Find where the given text appears and provide that cell's center as (X, Y) coordinate. 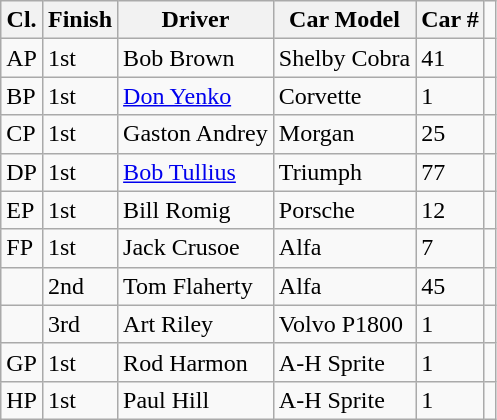
Jack Crusoe (196, 248)
CP (22, 134)
Shelby Cobra (344, 58)
Triumph (344, 172)
77 (450, 172)
25 (450, 134)
Morgan (344, 134)
Bill Romig (196, 210)
BP (22, 96)
Corvette (344, 96)
Car # (450, 20)
Cl. (22, 20)
EP (22, 210)
DP (22, 172)
Porsche (344, 210)
Rod Harmon (196, 362)
HP (22, 400)
Bob Brown (196, 58)
45 (450, 286)
Bob Tullius (196, 172)
AP (22, 58)
GP (22, 362)
Driver (196, 20)
Don Yenko (196, 96)
12 (450, 210)
Finish (80, 20)
2nd (80, 286)
Art Riley (196, 324)
3rd (80, 324)
Car Model (344, 20)
Tom Flaherty (196, 286)
Volvo P1800 (344, 324)
41 (450, 58)
Gaston Andrey (196, 134)
FP (22, 248)
7 (450, 248)
Paul Hill (196, 400)
